Provide the [X, Y] coordinate of the cell's center where the given text is located.  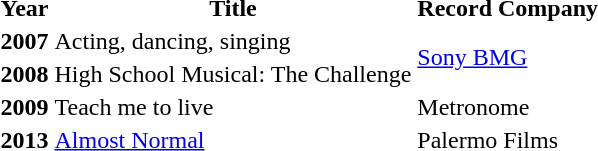
Teach me to live [233, 107]
High School Musical: The Challenge [233, 74]
Acting, dancing, singing [233, 41]
